Capture the cell that displays the provided text and extract its (x, y) central coordinate. 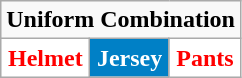
Jersey (130, 58)
Helmet (46, 58)
Pants (204, 58)
Uniform Combination (121, 20)
